Scan for the cell matching the given text and deliver its [x, y] coordinate at center. 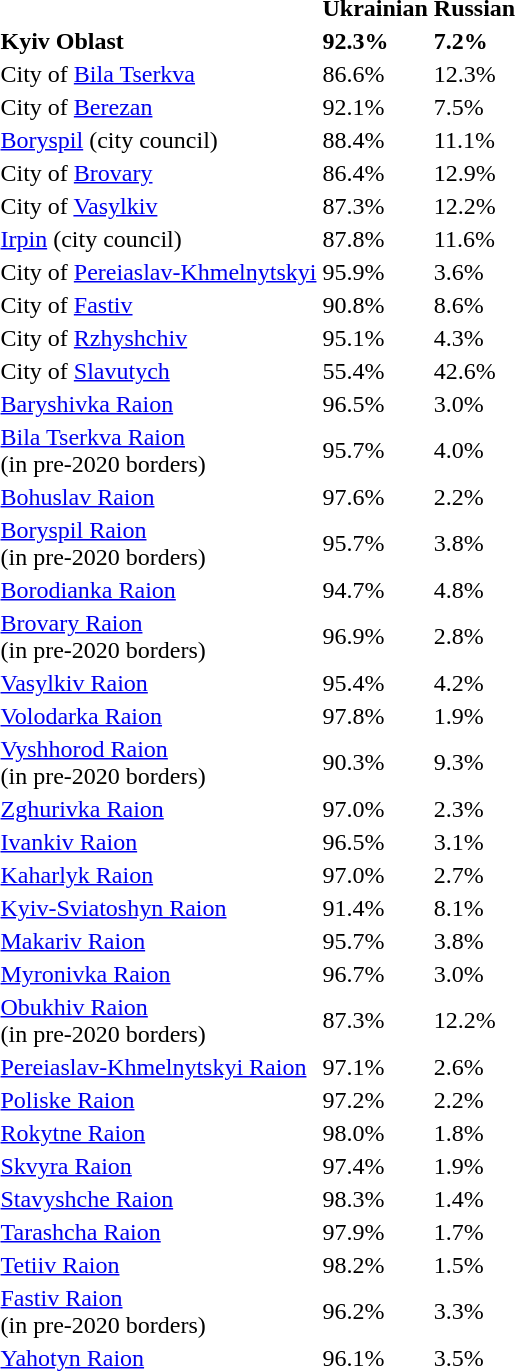
97.4% [375, 1166]
98.2% [375, 1265]
86.6% [375, 74]
95.1% [375, 338]
94.7% [375, 590]
90.8% [375, 305]
98.0% [375, 1133]
88.4% [375, 140]
95.9% [375, 272]
90.3% [375, 762]
97.2% [375, 1100]
96.9% [375, 636]
55.4% [375, 371]
97.1% [375, 1067]
92.1% [375, 107]
96.2% [375, 1312]
97.8% [375, 716]
97.9% [375, 1232]
98.3% [375, 1199]
91.4% [375, 908]
96.7% [375, 974]
92.3% [375, 41]
87.8% [375, 239]
86.4% [375, 173]
95.4% [375, 683]
97.6% [375, 497]
